Detect which cell encompasses the target text, then output its [x, y] center coordinate. 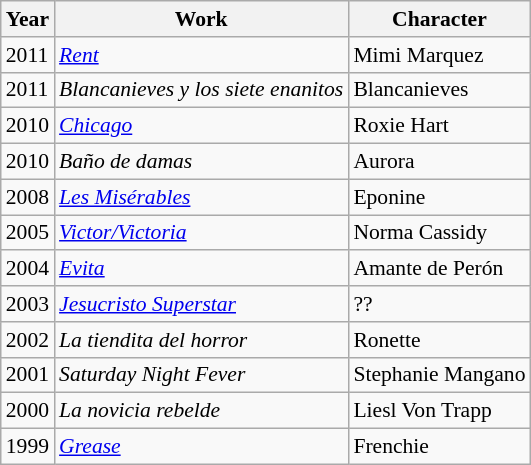
2003 [28, 304]
2008 [28, 197]
Stephanie Mangano [439, 375]
Blancanieves y los siete enanitos [201, 90]
La novicia rebelde [201, 411]
Roxie Hart [439, 126]
Eponine [439, 197]
Character [439, 19]
Jesucristo Superstar [201, 304]
La tiendita del horror [201, 340]
Evita [201, 269]
Work [201, 19]
?? [439, 304]
Frenchie [439, 447]
Victor/Victoria [201, 233]
Liesl Von Trapp [439, 411]
2000 [28, 411]
Baño de damas [201, 162]
Blancanieves [439, 90]
2001 [28, 375]
Year [28, 19]
Aurora [439, 162]
Norma Cassidy [439, 233]
Les Misérables [201, 197]
2004 [28, 269]
1999 [28, 447]
Amante de Perón [439, 269]
Saturday Night Fever [201, 375]
2002 [28, 340]
Mimi Marquez [439, 55]
Chicago [201, 126]
2005 [28, 233]
Ronette [439, 340]
Grease [201, 447]
Rent [201, 55]
